Output the [X, Y] coordinate of the center of the cell containing the given text.  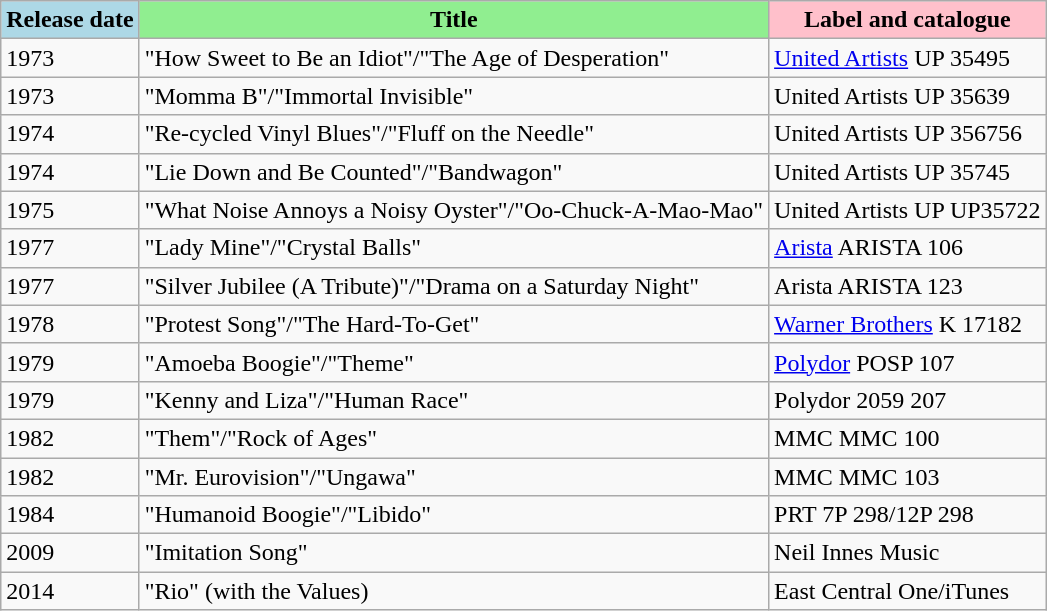
2014 [70, 591]
MMC MMC 103 [908, 477]
Arista ARISTA 123 [908, 286]
"What Noise Annoys a Noisy Oyster"/"Oo-Chuck-A-Mao-Mao" [454, 210]
"Momma B"/"Immortal Invisible" [454, 96]
"Them"/"Rock of Ages" [454, 438]
2009 [70, 553]
"Mr. Eurovision"/"Ungawa" [454, 477]
East Central One/iTunes [908, 591]
Arista ARISTA 106 [908, 248]
United Artists UP 35639 [908, 96]
Title [454, 20]
United Artists UP 35495 [908, 58]
"Lie Down and Be Counted"/"Bandwagon" [454, 172]
Polydor POSP 107 [908, 362]
"Protest Song"/"The Hard-To-Get" [454, 324]
Polydor 2059 207 [908, 400]
"Silver Jubilee (A Tribute)"/"Drama on a Saturday Night" [454, 286]
MMC MMC 100 [908, 438]
"Rio" (with the Values) [454, 591]
"How Sweet to Be an Idiot"/"The Age of Desperation" [454, 58]
1975 [70, 210]
"Kenny and Liza"/"Human Race" [454, 400]
"Humanoid Boogie"/"Libido" [454, 515]
Neil Innes Music [908, 553]
PRT 7P 298/12P 298 [908, 515]
United Artists UP UP35722 [908, 210]
United Artists UP 35745 [908, 172]
Warner Brothers K 17182 [908, 324]
Label and catalogue [908, 20]
"Imitation Song" [454, 553]
"Re-cycled Vinyl Blues"/"Fluff on the Needle" [454, 134]
1978 [70, 324]
Release date [70, 20]
"Amoeba Boogie"/"Theme" [454, 362]
1984 [70, 515]
"Lady Mine"/"Crystal Balls" [454, 248]
United Artists UP 356756 [908, 134]
